Output the [x, y] coordinate of the center of the cell containing the given text.  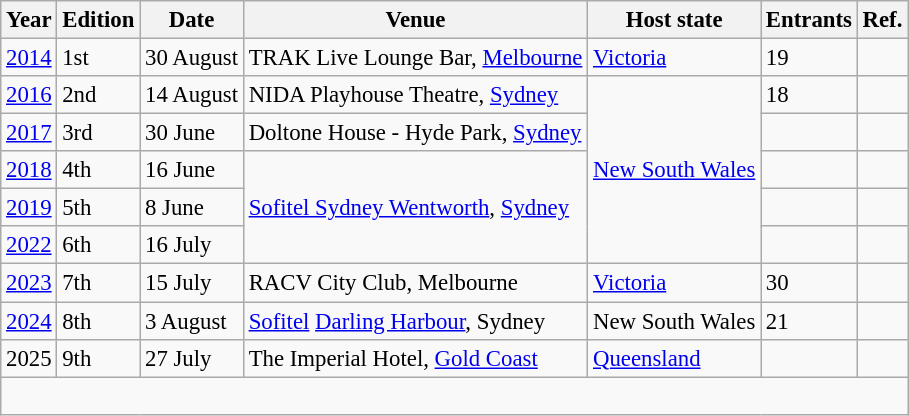
Entrants [810, 20]
9th [98, 358]
21 [810, 321]
Ref. [882, 20]
2022 [29, 245]
Doltone House - Hyde Park, Sydney [415, 133]
16 June [192, 170]
2025 [29, 358]
Sofitel Darling Harbour, Sydney [415, 321]
Venue [415, 20]
5th [98, 208]
30 June [192, 133]
Date [192, 20]
RACV City Club, Melbourne [415, 283]
7th [98, 283]
2024 [29, 321]
NIDA Playhouse Theatre, Sydney [415, 95]
3rd [98, 133]
2019 [29, 208]
14 August [192, 95]
18 [810, 95]
30 August [192, 58]
2023 [29, 283]
16 July [192, 245]
8 June [192, 208]
27 July [192, 358]
Queensland [674, 358]
8th [98, 321]
2016 [29, 95]
30 [810, 283]
4th [98, 170]
Year [29, 20]
15 July [192, 283]
6th [98, 245]
2nd [98, 95]
TRAK Live Lounge Bar, Melbourne [415, 58]
Edition [98, 20]
19 [810, 58]
3 August [192, 321]
1st [98, 58]
Host state [674, 20]
Sofitel Sydney Wentworth, Sydney [415, 208]
2018 [29, 170]
The Imperial Hotel, Gold Coast [415, 358]
2014 [29, 58]
2017 [29, 133]
